Locate the cell with the specified text and output its [x, y] center coordinate. 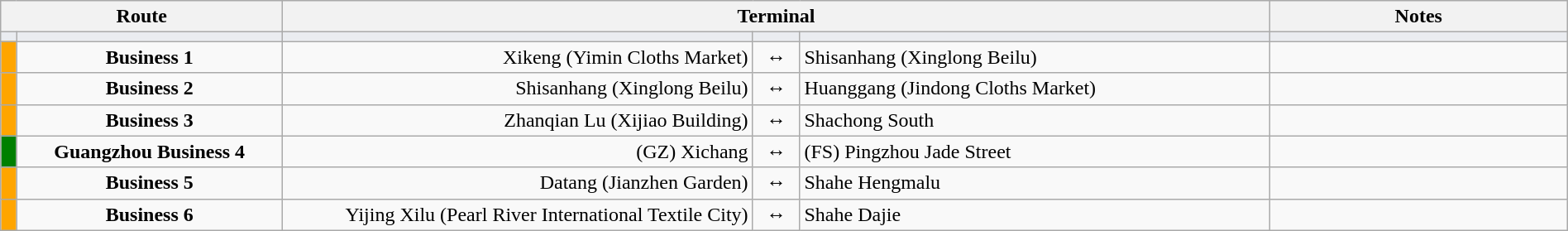
Huanggang (Jindong Cloths Market) [1035, 89]
Zhanqian Lu (Xijiao Building) [518, 120]
Business 2 [150, 89]
Business 6 [150, 214]
Shahe Dajie [1035, 214]
Datang (Jianzhen Garden) [518, 183]
Business 1 [150, 57]
Xikeng (Yimin Cloths Market) [518, 57]
Yijing Xilu (Pearl River International Textile City) [518, 214]
(GZ) Xichang [518, 152]
Shahe Hengmalu [1035, 183]
Route [142, 17]
(FS) Pingzhou Jade Street [1035, 152]
Business 3 [150, 120]
Guangzhou Business 4 [150, 152]
Shachong South [1035, 120]
Business 5 [150, 183]
Notes [1418, 17]
Terminal [777, 17]
